Return the (X, Y) coordinate for the center point of the cell that contains the specified text.  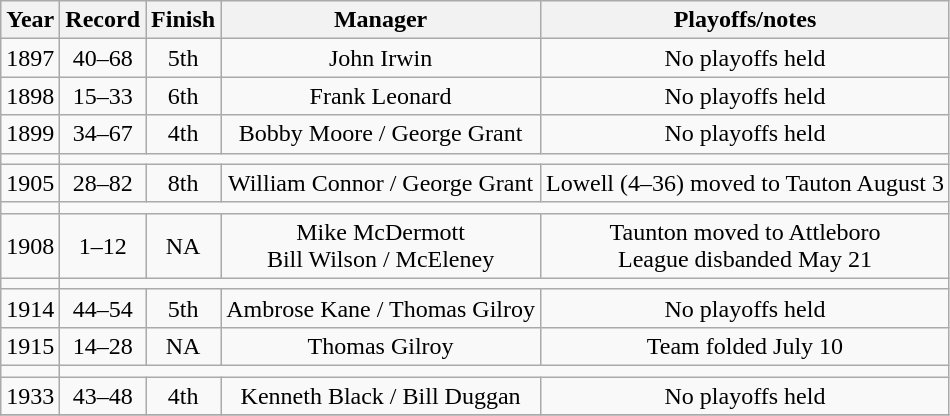
14–28 (103, 346)
Team folded July 10 (746, 346)
Taunton moved to AttleboroLeague disbanded May 21 (746, 246)
Manager (381, 20)
1905 (30, 183)
28–82 (103, 183)
40–68 (103, 58)
Frank Leonard (381, 96)
Kenneth Black / Bill Duggan (381, 395)
1898 (30, 96)
8th (184, 183)
Ambrose Kane / Thomas Gilroy (381, 308)
6th (184, 96)
1908 (30, 246)
1899 (30, 134)
1897 (30, 58)
34–67 (103, 134)
William Connor / George Grant (381, 183)
15–33 (103, 96)
Bobby Moore / George Grant (381, 134)
John Irwin (381, 58)
Playoffs/notes (746, 20)
43–48 (103, 395)
Record (103, 20)
Finish (184, 20)
44–54 (103, 308)
Thomas Gilroy (381, 346)
1914 (30, 308)
1933 (30, 395)
Lowell (4–36) moved to Tauton August 3 (746, 183)
1915 (30, 346)
Mike McDermott Bill Wilson / McEleney (381, 246)
Year (30, 20)
1–12 (103, 246)
